Find where the given text appears and provide that cell's center as [X, Y] coordinate. 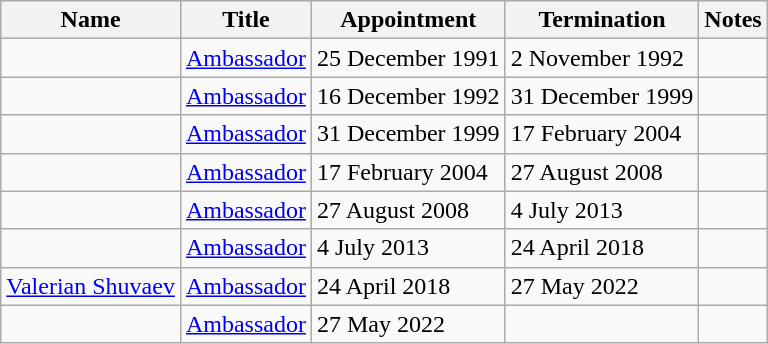
2 November 1992 [602, 58]
Appointment [408, 20]
Termination [602, 20]
Name [91, 20]
Title [246, 20]
25 December 1991 [408, 58]
Notes [733, 20]
Valerian Shuvaev [91, 286]
16 December 1992 [408, 96]
